Detect which cell encompasses the target text, then output its (X, Y) center coordinate. 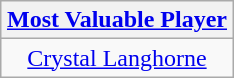
Most Valuable Player (116, 20)
Crystal Langhorne (116, 58)
